Output the [x, y] coordinate of the center of the cell containing the given text.  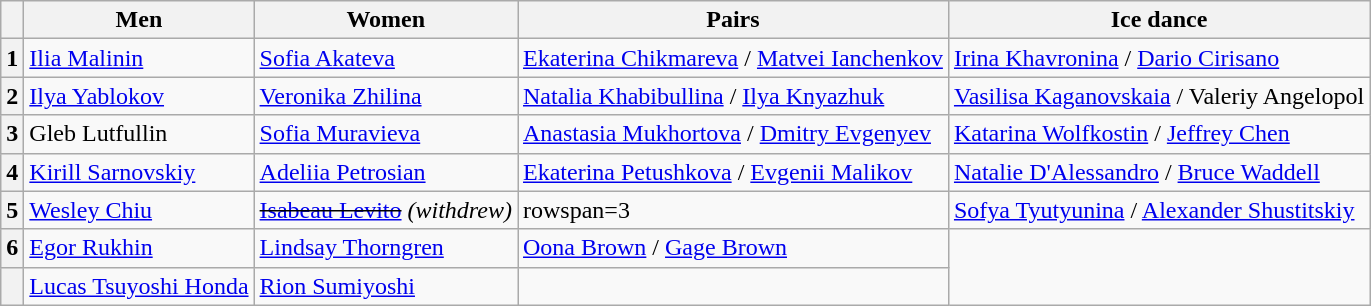
Natalia Khabibullina / Ilya Knyazhuk [734, 96]
Lindsay Thorngren [386, 248]
Ilya Yablokov [139, 96]
Gleb Lutfullin [139, 134]
Sofya Tyutyunina / Alexander Shustitskiy [1158, 210]
Kirill Sarnovskiy [139, 172]
Sofia Akateva [386, 58]
Veronika Zhilina [386, 96]
Anastasia Mukhortova / Dmitry Evgenyev [734, 134]
Women [386, 20]
Ekaterina Chikmareva / Matvei Ianchenkov [734, 58]
5 [12, 210]
Egor Rukhin [139, 248]
Sofia Muravieva [386, 134]
3 [12, 134]
Men [139, 20]
Rion Sumiyoshi [386, 286]
Pairs [734, 20]
Isabeau Levito (withdrew) [386, 210]
Ekaterina Petushkova / Evgenii Malikov [734, 172]
Wesley Chiu [139, 210]
Ice dance [1158, 20]
Katarina Wolfkostin / Jeffrey Chen [1158, 134]
4 [12, 172]
Irina Khavronina / Dario Cirisano [1158, 58]
Natalie D'Alessandro / Bruce Waddell [1158, 172]
6 [12, 248]
Oona Brown / Gage Brown [734, 248]
1 [12, 58]
Adeliia Petrosian [386, 172]
2 [12, 96]
Ilia Malinin [139, 58]
Vasilisa Kaganovskaia / Valeriy Angelopol [1158, 96]
Lucas Tsuyoshi Honda [139, 286]
rowspan=3 [734, 210]
